Extract the (x, y) coordinate from the center of the cell holding the provided text.  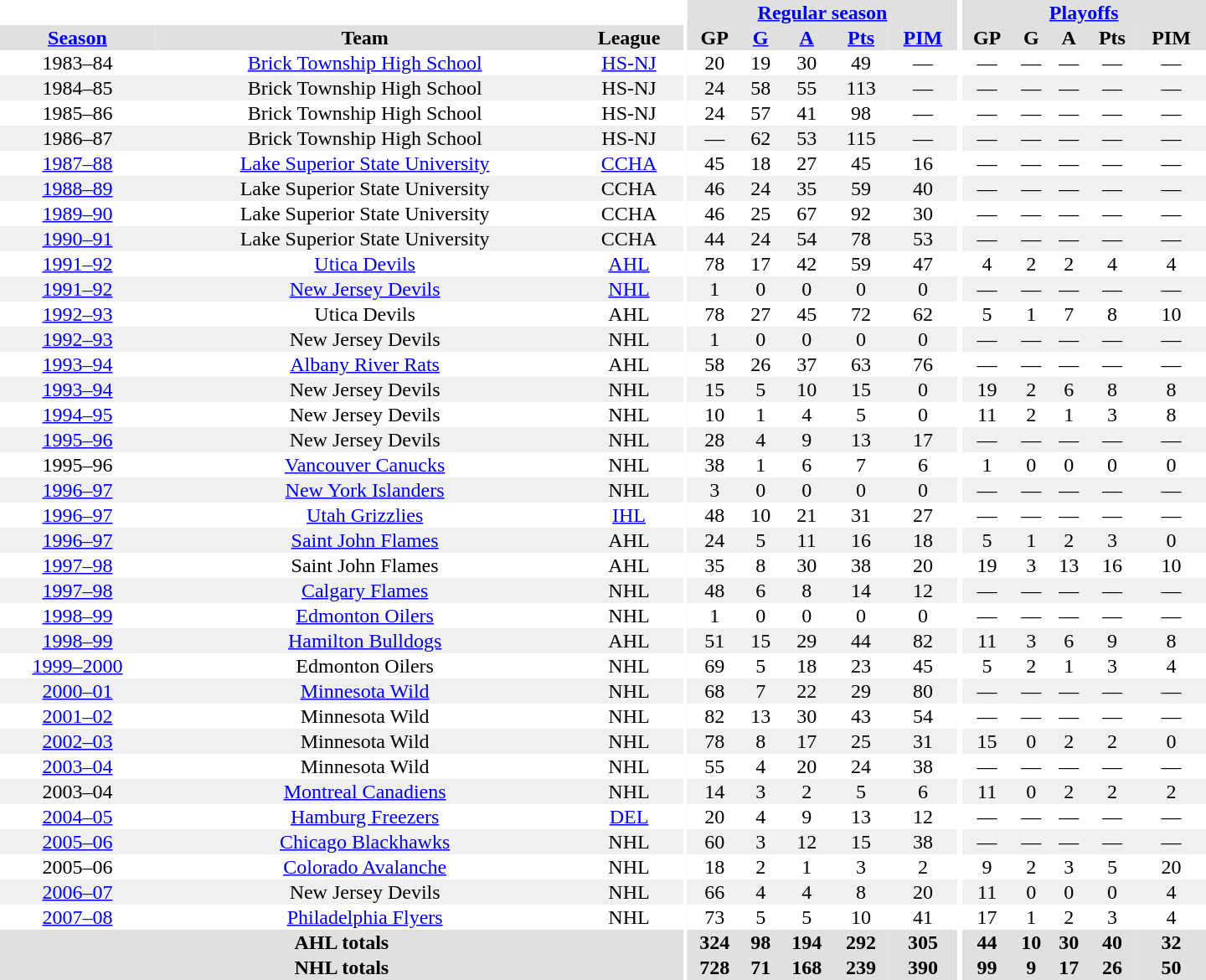
1989–90 (77, 214)
1990–91 (77, 239)
50 (1171, 967)
2002–03 (77, 741)
72 (861, 314)
68 (715, 691)
NHL totals (342, 967)
Albany River Rats (365, 364)
49 (861, 63)
Playoffs (1084, 13)
1987–88 (77, 163)
Regular season (822, 13)
Utah Grizzlies (365, 515)
1999–2000 (77, 666)
1988–89 (77, 188)
47 (923, 264)
194 (807, 942)
305 (923, 942)
42 (807, 264)
Colorado Avalanche (365, 867)
239 (861, 967)
37 (807, 364)
Montreal Canadiens (365, 792)
23 (861, 666)
113 (861, 88)
324 (715, 942)
63 (861, 364)
28 (715, 440)
1994–95 (77, 415)
73 (715, 917)
DEL (628, 817)
Philadelphia Flyers (365, 917)
76 (923, 364)
66 (715, 892)
51 (715, 641)
2001–02 (77, 716)
115 (861, 138)
67 (807, 214)
21 (807, 515)
2006–07 (77, 892)
1986–87 (77, 138)
22 (807, 691)
60 (715, 842)
390 (923, 967)
2004–05 (77, 817)
728 (715, 967)
2000–01 (77, 691)
99 (987, 967)
1985–86 (77, 113)
2007–08 (77, 917)
80 (923, 691)
Vancouver Canucks (365, 465)
32 (1171, 942)
292 (861, 942)
1983–84 (77, 63)
Chicago Blackhawks (365, 842)
AHL totals (342, 942)
IHL (628, 515)
New York Islanders (365, 490)
69 (715, 666)
Hamburg Freezers (365, 817)
Calgary Flames (365, 591)
1984–85 (77, 88)
League (628, 38)
168 (807, 967)
Season (77, 38)
71 (760, 967)
57 (760, 113)
Hamilton Bulldogs (365, 641)
Team (365, 38)
43 (861, 716)
92 (861, 214)
